Return the (X, Y) coordinate for the center point of the cell that contains the specified text.  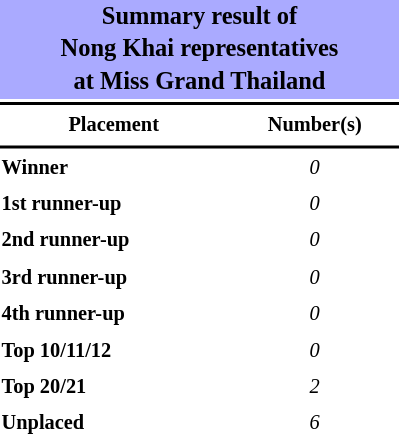
Placement (114, 125)
Number(s) (314, 125)
Top 10/11/12 (114, 351)
2 (314, 387)
3rd runner-up (114, 278)
2nd runner-up (114, 241)
1st runner-up (114, 204)
4th runner-up (114, 314)
Summary result ofNong Khai representativesat Miss Grand Thailand (200, 50)
Winner (114, 168)
Top 20/21 (114, 387)
